Return (X, Y) of the center of cell containing provided text 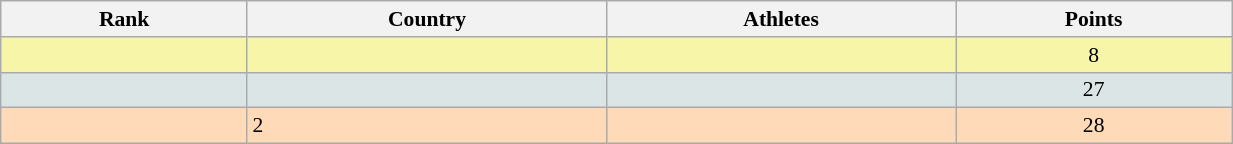
27 (1094, 90)
Athletes (782, 19)
Country (426, 19)
Points (1094, 19)
8 (1094, 55)
28 (1094, 126)
Rank (124, 19)
2 (426, 126)
